From the cell containing the given text, extract its center point as (X, Y) coordinate. 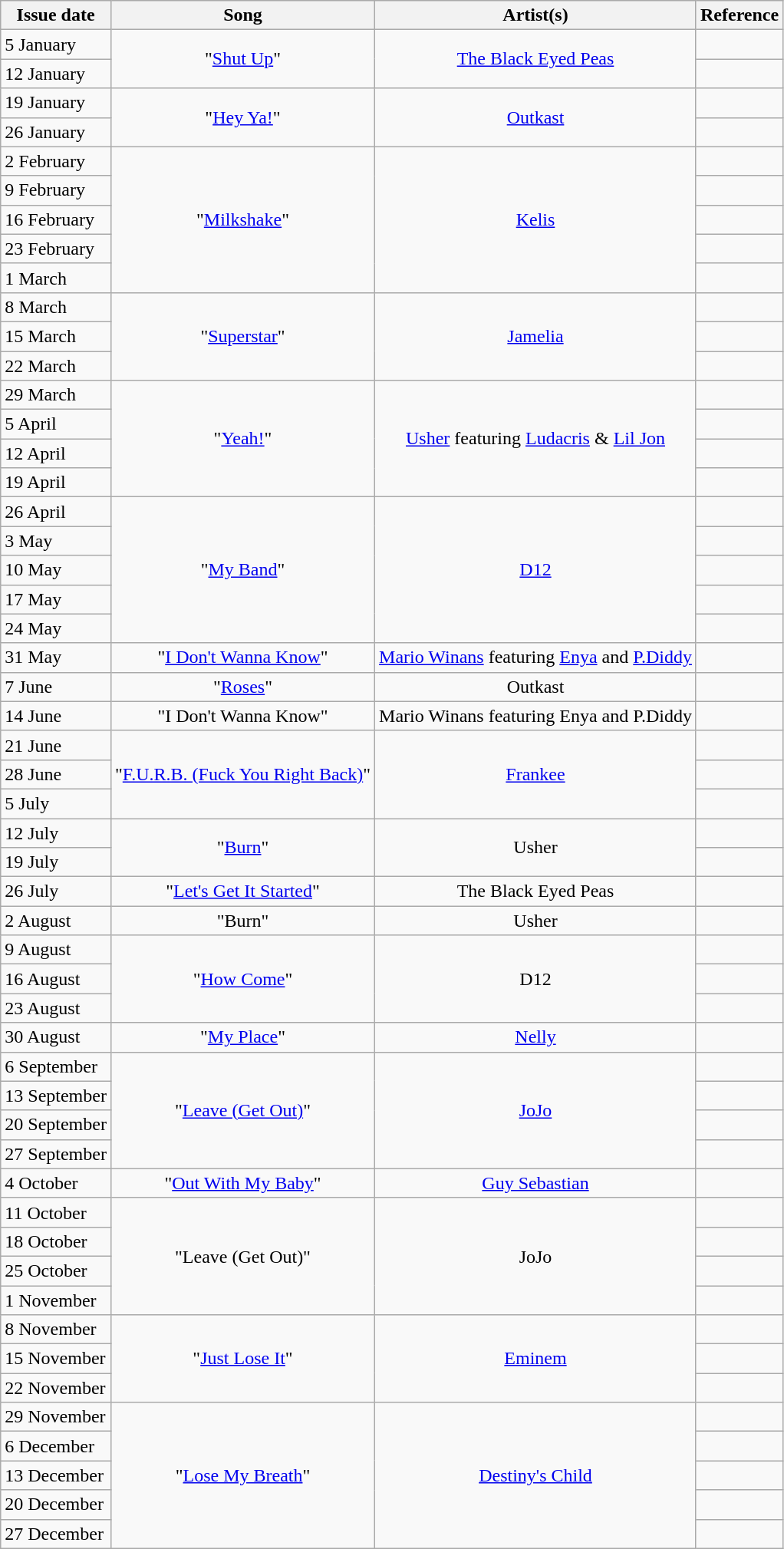
Kelis (535, 219)
22 March (56, 366)
5 July (56, 803)
"My Band" (242, 570)
12 April (56, 453)
Artist(s) (535, 15)
20 December (56, 1505)
26 April (56, 512)
23 August (56, 1008)
19 April (56, 483)
2 February (56, 161)
4 October (56, 1183)
2 August (56, 921)
15 November (56, 1359)
9 February (56, 190)
31 May (56, 658)
Song (242, 15)
"Yeah!" (242, 439)
Reference (740, 15)
22 November (56, 1388)
Nelly (535, 1037)
6 December (56, 1446)
7 June (56, 687)
"Hey Ya!" (242, 117)
30 August (56, 1037)
26 January (56, 132)
12 July (56, 832)
"F.U.R.B. (Fuck You Right Back)" (242, 774)
Jamelia (535, 336)
12 January (56, 74)
"Lose My Breath" (242, 1475)
15 March (56, 336)
"Let's Get It Started" (242, 891)
Eminem (535, 1359)
17 May (56, 599)
8 November (56, 1330)
23 February (56, 249)
3 May (56, 541)
Guy Sebastian (535, 1183)
27 September (56, 1154)
"Shut Up" (242, 59)
"Roses" (242, 687)
1 November (56, 1300)
5 April (56, 424)
Frankee (535, 774)
25 October (56, 1271)
29 November (56, 1417)
Usher featuring Ludacris & Lil Jon (535, 439)
5 January (56, 44)
26 July (56, 891)
14 June (56, 716)
24 May (56, 628)
10 May (56, 570)
6 September (56, 1066)
16 February (56, 219)
"Out With My Baby" (242, 1183)
19 July (56, 862)
"Superstar" (242, 336)
27 December (56, 1534)
18 October (56, 1241)
13 September (56, 1096)
21 June (56, 745)
1 March (56, 278)
"Milkshake" (242, 219)
28 June (56, 774)
8 March (56, 307)
"My Place" (242, 1037)
29 March (56, 395)
19 January (56, 103)
9 August (56, 950)
Destiny's Child (535, 1475)
13 December (56, 1475)
"Just Lose It" (242, 1359)
11 October (56, 1212)
Issue date (56, 15)
16 August (56, 979)
"How Come" (242, 979)
20 September (56, 1125)
